Provide the [X, Y] coordinate of the cell's center where the given text is located.  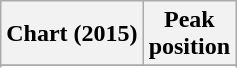
Chart (2015) [72, 34]
Peak position [189, 34]
